For the text-containing cell, return its midpoint in [x, y] coordinate format. 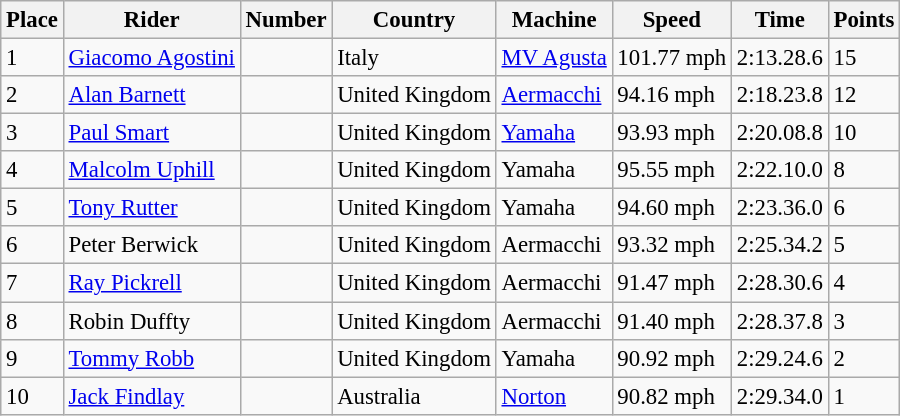
Points [864, 20]
2:22.10.0 [780, 170]
93.32 mph [672, 245]
Rider [152, 20]
90.92 mph [672, 358]
94.60 mph [672, 208]
93.93 mph [672, 133]
2:18.23.8 [780, 95]
7 [32, 283]
Speed [672, 20]
Alan Barnett [152, 95]
Time [780, 20]
2:28.37.8 [780, 321]
15 [864, 58]
90.82 mph [672, 396]
2:13.28.6 [780, 58]
2:29.24.6 [780, 358]
Robin Duffty [152, 321]
2:23.36.0 [780, 208]
Peter Berwick [152, 245]
Australia [414, 396]
Italy [414, 58]
95.55 mph [672, 170]
Jack Findlay [152, 396]
9 [32, 358]
Ray Pickrell [152, 283]
Tommy Robb [152, 358]
Machine [554, 20]
Tony Rutter [152, 208]
Country [414, 20]
Place [32, 20]
Paul Smart [152, 133]
2:25.34.2 [780, 245]
MV Agusta [554, 58]
94.16 mph [672, 95]
Malcolm Uphill [152, 170]
91.40 mph [672, 321]
2:29.34.0 [780, 396]
12 [864, 95]
Norton [554, 396]
101.77 mph [672, 58]
Giacomo Agostini [152, 58]
Number [286, 20]
91.47 mph [672, 283]
2:28.30.6 [780, 283]
2:20.08.8 [780, 133]
